Detect which cell encompasses the target text, then output its [X, Y] center coordinate. 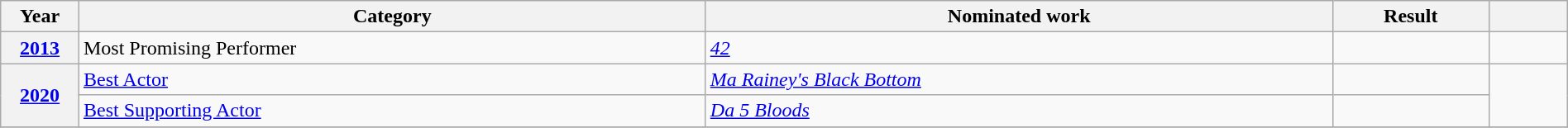
Year [40, 17]
Ma Rainey's Black Bottom [1019, 79]
Result [1411, 17]
2020 [40, 95]
Best Supporting Actor [392, 111]
42 [1019, 48]
Most Promising Performer [392, 48]
Category [392, 17]
Best Actor [392, 79]
Da 5 Bloods [1019, 111]
Nominated work [1019, 17]
2013 [40, 48]
